Provide the [x, y] coordinate of the cell's center where the given text is located.  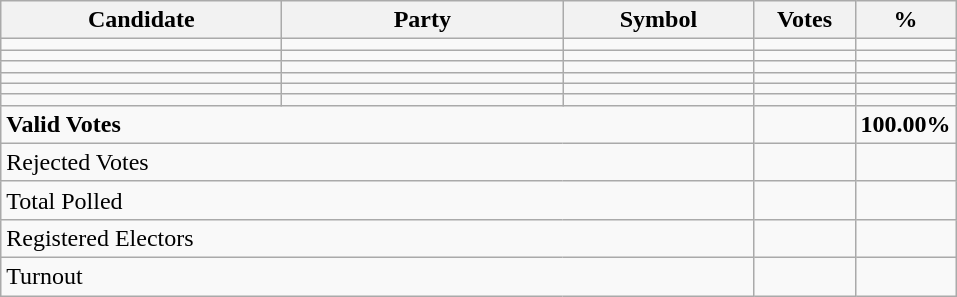
Rejected Votes [378, 162]
Turnout [378, 276]
% [906, 20]
Registered Electors [378, 238]
Votes [804, 20]
100.00% [906, 124]
Valid Votes [378, 124]
Candidate [142, 20]
Symbol [658, 20]
Total Polled [378, 200]
Party [422, 20]
